Output the [X, Y] coordinate of the center of the cell containing the given text.  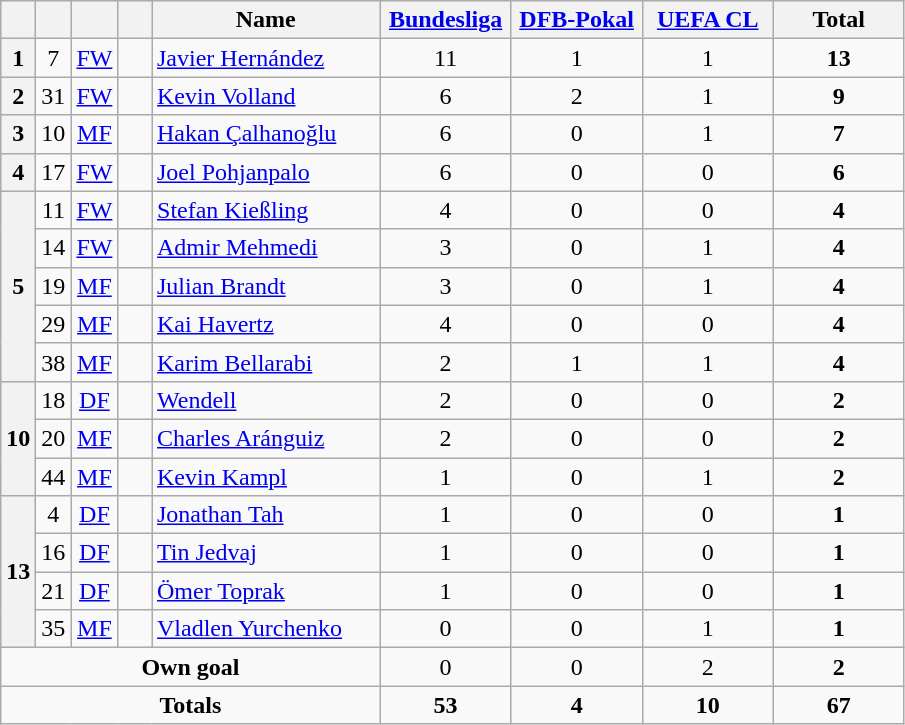
Charles Aránguiz [266, 438]
53 [446, 705]
Javier Hernández [266, 58]
Admir Mehmedi [266, 248]
21 [54, 591]
Tin Jedvaj [266, 553]
14 [54, 248]
Total [838, 20]
18 [54, 400]
Julian Brandt [266, 286]
Kai Havertz [266, 324]
17 [54, 172]
Totals [190, 705]
Own goal [190, 667]
Jonathan Tah [266, 515]
Hakan Çalhanoğlu [266, 134]
44 [54, 477]
19 [54, 286]
Kevin Volland [266, 96]
Ömer Toprak [266, 591]
Karim Bellarabi [266, 362]
5 [18, 286]
UEFA CL [708, 20]
38 [54, 362]
Joel Pohjanpalo [266, 172]
Bundesliga [446, 20]
Name [266, 20]
Wendell [266, 400]
20 [54, 438]
Vladlen Yurchenko [266, 629]
16 [54, 553]
9 [838, 96]
Kevin Kampl [266, 477]
31 [54, 96]
DFB-Pokal [576, 20]
67 [838, 705]
35 [54, 629]
29 [54, 324]
Stefan Kießling [266, 210]
